Capture the cell that displays the provided text and extract its [x, y] central coordinate. 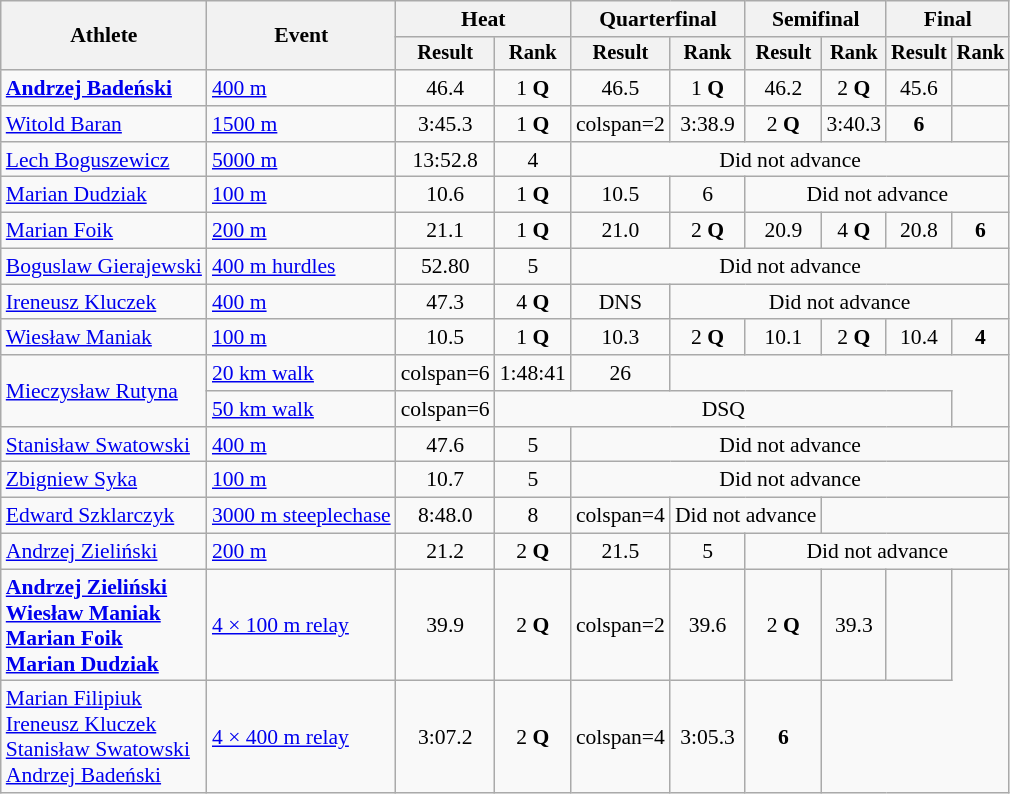
Heat [484, 19]
Andrzej ZielińskiWiesław Maniak Marian FoikMarian Dudziak [104, 625]
3000 m steeplechase [302, 516]
45.6 [919, 88]
3:07.2 [446, 737]
Edward Szklarczyk [104, 516]
Stanisław Swatowski [104, 445]
20.9 [783, 231]
21.2 [446, 552]
1500 m [302, 124]
46.5 [620, 88]
Marian FilipiukIreneusz KluczekStanisław SwatowskiAndrzej Badeński [104, 737]
21.0 [620, 231]
10.3 [620, 338]
21.1 [446, 231]
10.7 [446, 480]
3:45.3 [446, 124]
46.4 [446, 88]
21.5 [620, 552]
Mieczysław Rutyna [104, 390]
Quarterfinal [658, 19]
4 × 400 m relay [302, 737]
26 [620, 373]
4 × 100 m relay [302, 625]
20.8 [919, 231]
47.3 [446, 302]
Witold Baran [104, 124]
Boguslaw Gierajewski [104, 267]
Semifinal [816, 19]
39.6 [708, 625]
39.9 [446, 625]
10.6 [446, 195]
Marian Foik [104, 231]
400 m hurdles [302, 267]
8:48.0 [446, 516]
3:40.3 [854, 124]
3:38.9 [708, 124]
1:48:41 [533, 373]
47.6 [446, 445]
DSQ [724, 409]
8 [533, 516]
52.80 [446, 267]
50 km walk [302, 409]
Athlete [104, 36]
5000 m [302, 160]
DNS [620, 302]
Final [948, 19]
10.1 [783, 338]
10.4 [919, 338]
Andrzej Zieliński [104, 552]
46.2 [783, 88]
Ireneusz Kluczek [104, 302]
13:52.8 [446, 160]
Wiesław Maniak [104, 338]
Event [302, 36]
Lech Boguszewicz [104, 160]
Marian Dudziak [104, 195]
20 km walk [302, 373]
39.3 [854, 625]
3:05.3 [708, 737]
Zbigniew Syka [104, 480]
Andrzej Badeński [104, 88]
